Extract the (x, y) coordinate from the center of the cell holding the provided text.  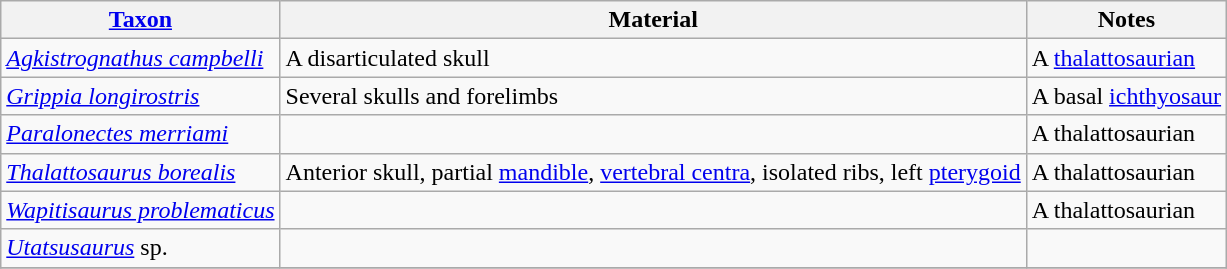
A disarticulated skull (653, 58)
Notes (1126, 20)
A basal ichthyosaur (1126, 96)
Thalattosaurus borealis (140, 172)
Paralonectes merriami (140, 134)
Grippia longirostris (140, 96)
Utatsusaurus sp. (140, 248)
Taxon (140, 20)
Several skulls and forelimbs (653, 96)
Agkistrognathus campbelli (140, 58)
Material (653, 20)
Wapitisaurus problematicus (140, 210)
Anterior skull, partial mandible, vertebral centra, isolated ribs, left pterygoid (653, 172)
